Find where the given text appears and provide that cell's center as [x, y] coordinate. 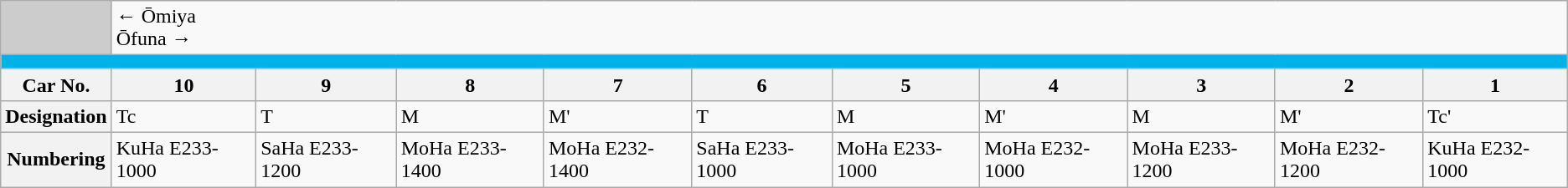
Designation [56, 116]
10 [183, 84]
2 [1349, 84]
Tc [183, 116]
9 [327, 84]
Car No. [56, 84]
MoHa E232-1000 [1054, 159]
3 [1201, 84]
Tc' [1496, 116]
KuHa E232-1000 [1496, 159]
5 [905, 84]
MoHa E232-1400 [617, 159]
6 [762, 84]
1 [1496, 84]
Numbering [56, 159]
4 [1054, 84]
MoHa E232-1200 [1349, 159]
← ŌmiyaŌfuna → [839, 28]
KuHa E233-1000 [183, 159]
MoHa E233-1200 [1201, 159]
SaHa E233-1000 [762, 159]
MoHa E233-1000 [905, 159]
MoHa E233-1400 [470, 159]
8 [470, 84]
SaHa E233-1200 [327, 159]
7 [617, 84]
